Capture the cell that displays the provided text and extract its (x, y) central coordinate. 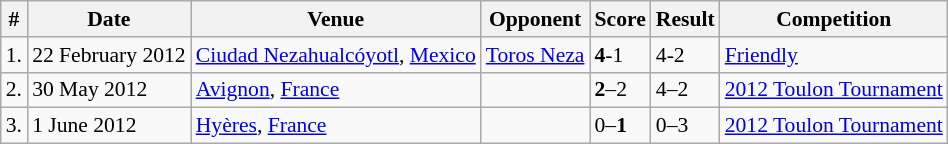
4-1 (620, 55)
Result (686, 19)
Friendly (834, 55)
Hyères, France (336, 126)
Opponent (536, 19)
Ciudad Nezahualcóyotl, Mexico (336, 55)
1 June 2012 (109, 126)
Avignon, France (336, 90)
Venue (336, 19)
30 May 2012 (109, 90)
0–3 (686, 126)
1. (14, 55)
Date (109, 19)
2–2 (620, 90)
Toros Neza (536, 55)
22 February 2012 (109, 55)
0–1 (620, 126)
Competition (834, 19)
2. (14, 90)
# (14, 19)
Score (620, 19)
4–2 (686, 90)
4-2 (686, 55)
3. (14, 126)
